Scan for the cell matching the given text and deliver its (X, Y) coordinate at center. 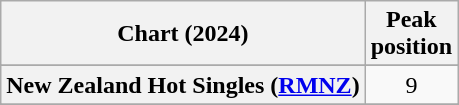
9 (411, 85)
Chart (2024) (183, 34)
Peakposition (411, 34)
New Zealand Hot Singles (RMNZ) (183, 85)
